Extract the [x, y] coordinate from the center of the cell holding the provided text.  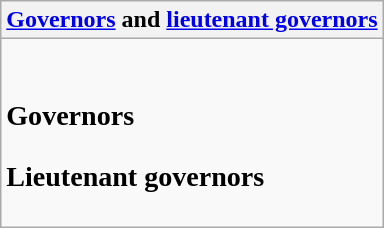
Governors and lieutenant governors [192, 20]
Governors Lieutenant governors [192, 133]
